Scan for the cell matching the given text and deliver its (x, y) coordinate at center. 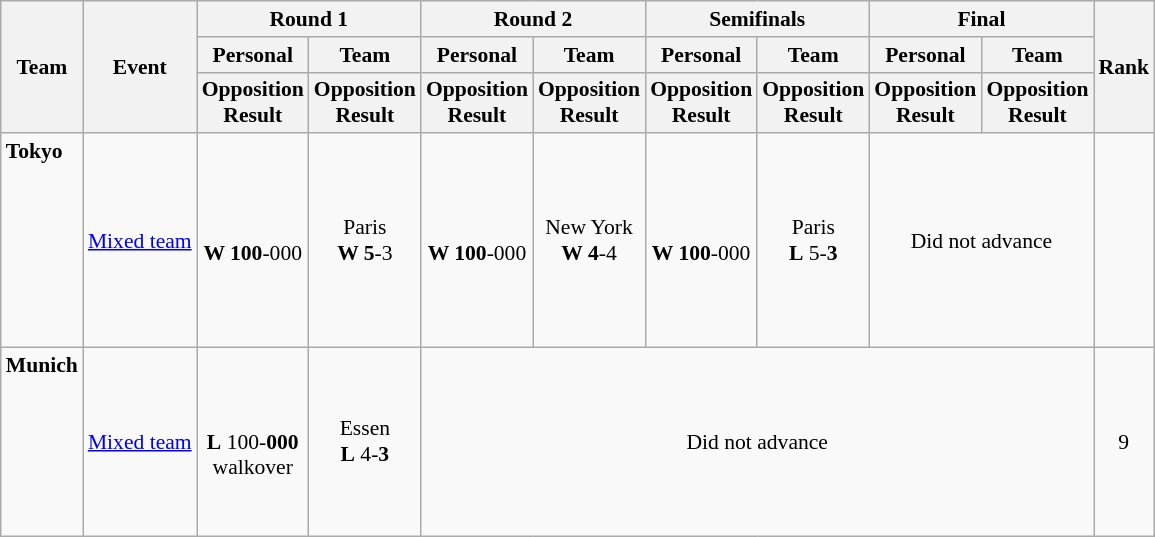
L 100-000walkover (253, 442)
Round 1 (309, 19)
Final (981, 19)
9 (1124, 442)
EssenL 4-3 (365, 442)
Tokyo (42, 241)
Rank (1124, 67)
Event (140, 67)
Munich (42, 442)
New YorkW 4-4 (589, 241)
Semifinals (757, 19)
Round 2 (533, 19)
ParisW 5-3 (365, 241)
ParisL 5-3 (813, 241)
